Pinpoint the cell where the given text exists, returning its (x, y) midpoint coordinate. 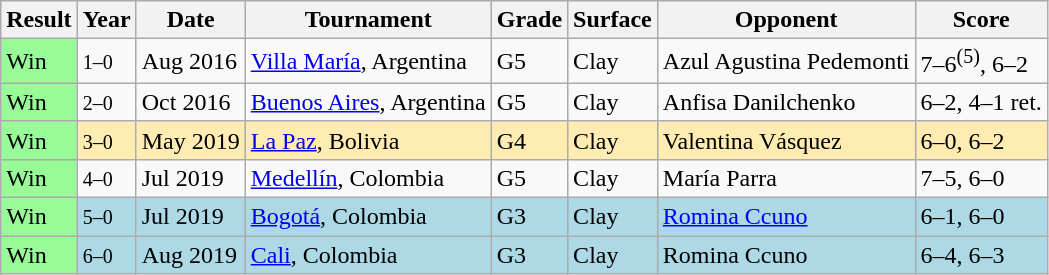
5–0 (106, 217)
7–5, 6–0 (981, 178)
Result (39, 20)
Grade (529, 20)
Medellín, Colombia (368, 178)
3–0 (106, 140)
Azul Agustina Pedemonti (786, 62)
Opponent (786, 20)
6–2, 4–1 ret. (981, 102)
Year (106, 20)
Cali, Colombia (368, 255)
6–4, 6–3 (981, 255)
La Paz, Bolivia (368, 140)
Date (190, 20)
Surface (613, 20)
May 2019 (190, 140)
Valentina Vásquez (786, 140)
6–1, 6–0 (981, 217)
María Parra (786, 178)
6–0, 6–2 (981, 140)
Anfisa Danilchenko (786, 102)
Oct 2016 (190, 102)
4–0 (106, 178)
7–6(5), 6–2 (981, 62)
Villa María, Argentina (368, 62)
G4 (529, 140)
6–0 (106, 255)
Tournament (368, 20)
Aug 2016 (190, 62)
2–0 (106, 102)
1–0 (106, 62)
Aug 2019 (190, 255)
Score (981, 20)
Bogotá, Colombia (368, 217)
Buenos Aires, Argentina (368, 102)
